Extract the [x, y] coordinate from the center of the cell holding the provided text.  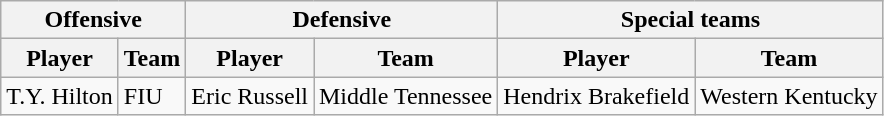
Western Kentucky [789, 96]
T.Y. Hilton [60, 96]
FIU [152, 96]
Hendrix Brakefield [596, 96]
Middle Tennessee [406, 96]
Special teams [690, 20]
Eric Russell [250, 96]
Defensive [342, 20]
Offensive [94, 20]
